Determine the [x, y] coordinate at the center of the cell enclosing the given text.  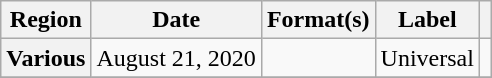
Region [46, 20]
Label [427, 20]
Date [176, 20]
August 21, 2020 [176, 58]
Universal [427, 58]
Format(s) [318, 20]
Various [46, 58]
